Locate the cell with the specified text and output its (X, Y) center coordinate. 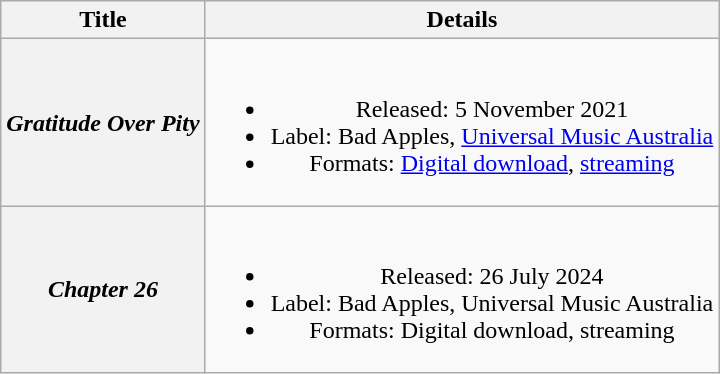
Gratitude Over Pity (103, 122)
Released: 26 July 2024Label: Bad Apples, Universal Music AustraliaFormats: Digital download, streaming (462, 290)
Chapter 26 (103, 290)
Released: 5 November 2021Label: Bad Apples, Universal Music AustraliaFormats: Digital download, streaming (462, 122)
Title (103, 20)
Details (462, 20)
